Extract the [X, Y] coordinate from the center of the cell holding the provided text.  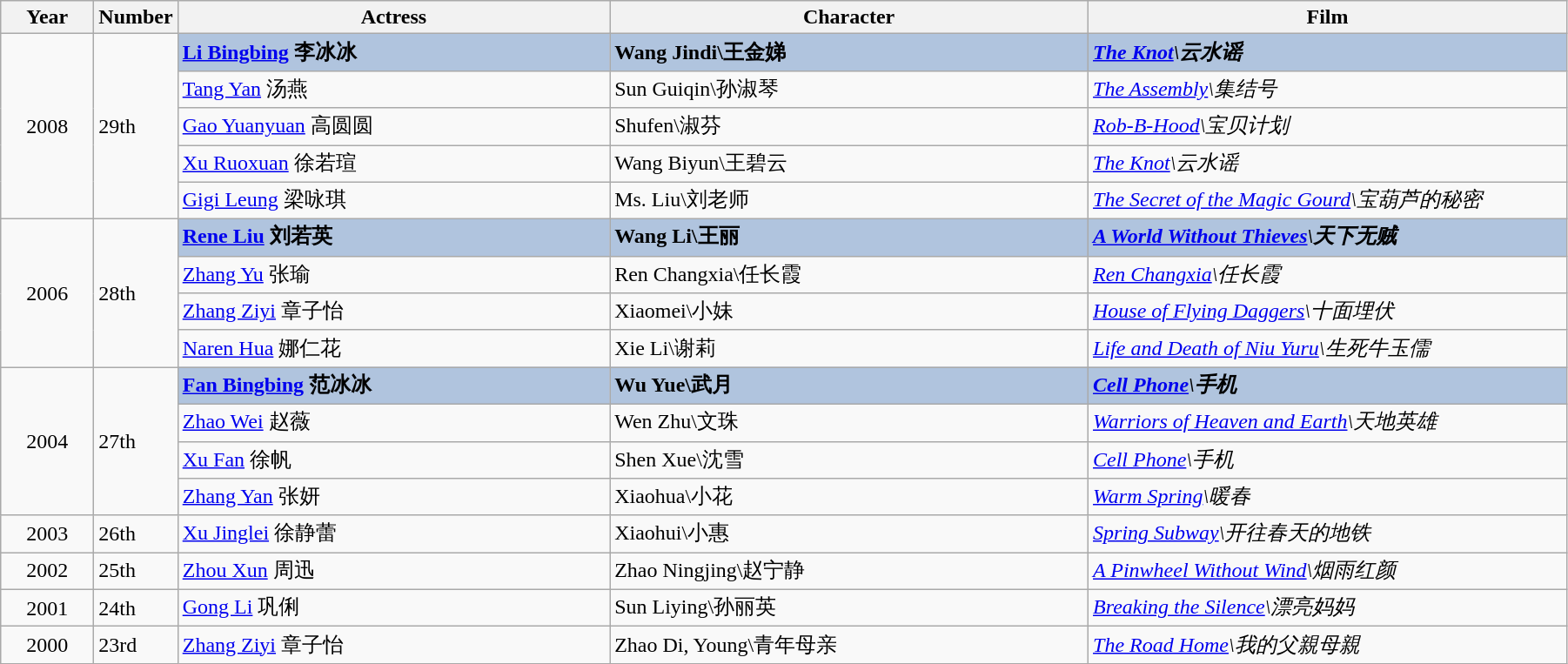
Wang Li\王丽 [849, 238]
Rene Liu 刘若英 [393, 238]
Zhang Yan 张妍 [393, 498]
Film [1328, 17]
A World Without Thieves\天下无贼 [1328, 238]
The Road Home\我的父親母親 [1328, 646]
2003 [47, 534]
Zhang Yu 张瑜 [393, 275]
Tang Yan 汤燕 [393, 89]
Wang Biyun\王碧云 [849, 164]
Gigi Leung 梁咏琪 [393, 200]
Wen Zhu\文珠 [849, 423]
House of Flying Daggers\十面埋伏 [1328, 312]
2001 [47, 607]
Zhou Xun 周迅 [393, 571]
24th [136, 607]
Wu Yue\武月 [849, 386]
Fan Bingbing 范冰冰 [393, 386]
Xiaohui\小惠 [849, 534]
Zhao Wei 赵薇 [393, 423]
Year [47, 17]
Gong Li 巩俐 [393, 607]
Spring Subway\开往春天的地铁 [1328, 534]
Li Bingbing 李冰冰 [393, 52]
23rd [136, 646]
27th [136, 441]
Character [849, 17]
29th [136, 127]
Zhao Ningjing\赵宁静 [849, 571]
Zhao Di, Young\青年母亲 [849, 646]
Warm Spring\暖春 [1328, 498]
Naren Hua 娜仁花 [393, 348]
Number [136, 17]
2000 [47, 646]
Breaking the Silence\漂亮妈妈 [1328, 607]
2004 [47, 441]
Wang Jindi\王金娣 [849, 52]
Sun Liying\孙丽英 [849, 607]
Rob-B-Hood\宝贝计划 [1328, 127]
Xiaohua\小花 [849, 498]
2008 [47, 127]
Gao Yuanyuan 高圆圆 [393, 127]
28th [136, 293]
Life and Death of Niu Yuru\生死牛玉儒 [1328, 348]
Xie Li\谢莉 [849, 348]
Sun Guiqin\孙淑琴 [849, 89]
Xu Fan 徐帆 [393, 459]
25th [136, 571]
2006 [47, 293]
26th [136, 534]
Ms. Liu\刘老师 [849, 200]
Shen Xue\沈雪 [849, 459]
Xu Ruoxuan 徐若瑄 [393, 164]
A Pinwheel Without Wind\烟雨红颜 [1328, 571]
Actress [393, 17]
Xiaomei\小妹 [849, 312]
The Secret of the Magic Gourd\宝葫芦的秘密 [1328, 200]
Xu Jinglei 徐静蕾 [393, 534]
2002 [47, 571]
The Assembly\集结号 [1328, 89]
Shufen\淑芬 [849, 127]
Warriors of Heaven and Earth\天地英雄 [1328, 423]
